Return the [X, Y] coordinate for the center point of the cell that contains the specified text.  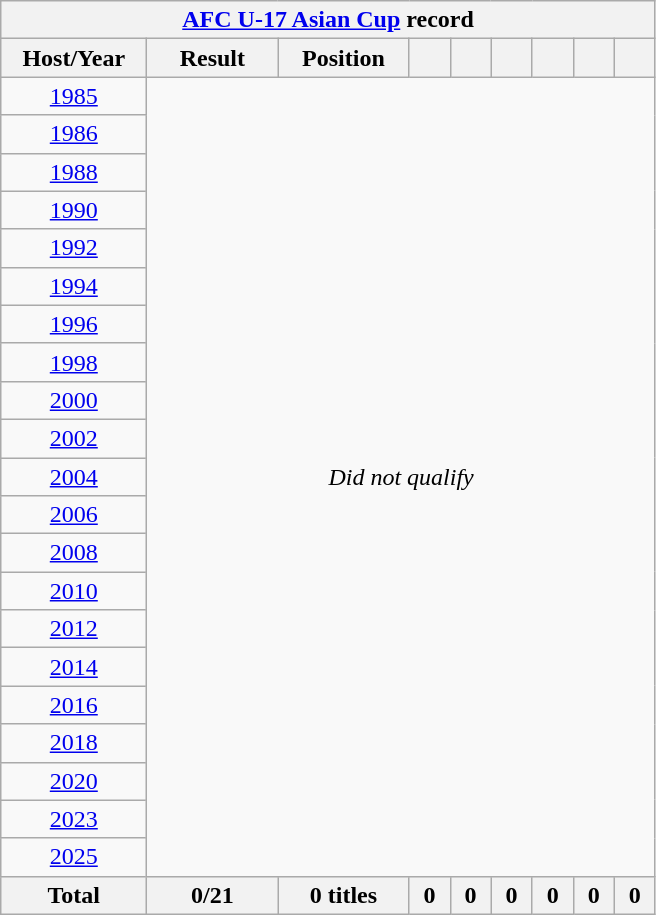
2014 [74, 667]
1986 [74, 134]
2002 [74, 438]
2010 [74, 591]
2025 [74, 857]
1985 [74, 96]
2004 [74, 477]
2023 [74, 819]
2020 [74, 781]
2018 [74, 743]
1994 [74, 286]
1992 [74, 248]
1996 [74, 324]
2016 [74, 705]
AFC U-17 Asian Cup record [328, 20]
2008 [74, 553]
Host/Year [74, 58]
1998 [74, 362]
0/21 [212, 895]
1988 [74, 172]
Total [74, 895]
2000 [74, 400]
1990 [74, 210]
0 titles [344, 895]
Result [212, 58]
Position [344, 58]
2006 [74, 515]
2012 [74, 629]
Did not qualify [401, 476]
